Identify which cell holds the provided text, then report its [X, Y] central coordinate. 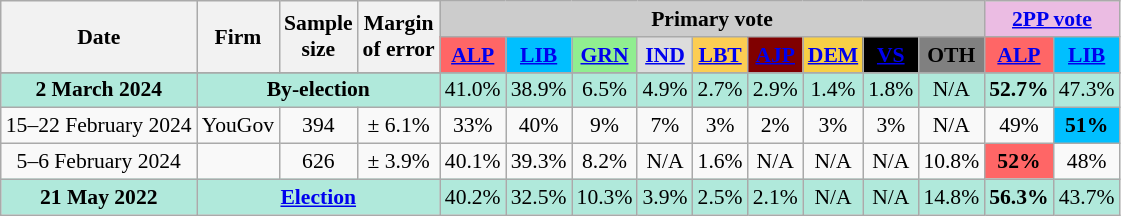
15–22 February 2024 [99, 126]
38.9% [539, 90]
14.8% [951, 197]
52.7% [1018, 90]
Samplesize [318, 36]
Firm [238, 36]
Primary vote [712, 19]
± 6.1% [399, 126]
DEM [833, 55]
VS [890, 55]
10.8% [951, 162]
10.3% [605, 197]
394 [318, 126]
2 March 2024 [99, 90]
2.1% [776, 197]
2% [776, 126]
Marginof error [399, 36]
2PP vote [1052, 19]
AJP [776, 55]
7% [664, 126]
5–6 February 2024 [99, 162]
± 3.9% [399, 162]
52% [1018, 162]
41.0% [473, 90]
51% [1087, 126]
40.1% [473, 162]
2.9% [776, 90]
Date [99, 36]
LBT [720, 55]
1.8% [890, 90]
40% [539, 126]
48% [1087, 162]
2.7% [720, 90]
43.7% [1087, 197]
Election [318, 197]
OTH [951, 55]
YouGov [238, 126]
1.6% [720, 162]
33% [473, 126]
8.2% [605, 162]
56.3% [1018, 197]
9% [605, 126]
IND [664, 55]
6.5% [605, 90]
2.5% [720, 197]
4.9% [664, 90]
40.2% [473, 197]
21 May 2022 [99, 197]
1.4% [833, 90]
49% [1018, 126]
39.3% [539, 162]
GRN [605, 55]
32.5% [539, 197]
47.3% [1087, 90]
By-election [318, 90]
3.9% [664, 197]
626 [318, 162]
